Determine the (X, Y) coordinate at the center of the cell enclosing the given text.  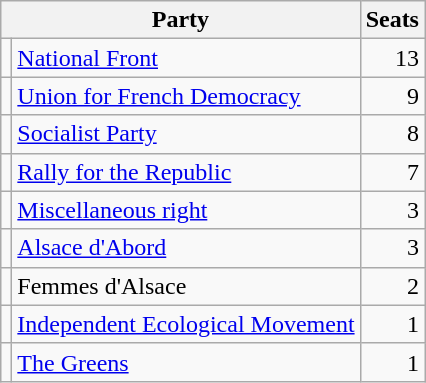
Alsace d'Abord (186, 248)
Independent Ecological Movement (186, 324)
Union for French Democracy (186, 96)
Rally for the Republic (186, 172)
The Greens (186, 362)
Party (180, 20)
9 (392, 96)
Miscellaneous right (186, 210)
National Front (186, 58)
Socialist Party (186, 134)
13 (392, 58)
8 (392, 134)
Seats (392, 20)
2 (392, 286)
Femmes d'Alsace (186, 286)
7 (392, 172)
